From the cell containing the given text, extract its center point as [X, Y] coordinate. 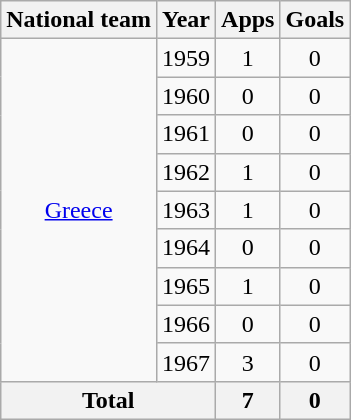
1967 [186, 362]
Total [108, 400]
1964 [186, 248]
Greece [79, 210]
7 [248, 400]
3 [248, 362]
Apps [248, 20]
1965 [186, 286]
1962 [186, 172]
1966 [186, 324]
1963 [186, 210]
1960 [186, 96]
1959 [186, 58]
Year [186, 20]
1961 [186, 134]
National team [79, 20]
Goals [315, 20]
